From the cell containing the given text, extract its center point as [X, Y] coordinate. 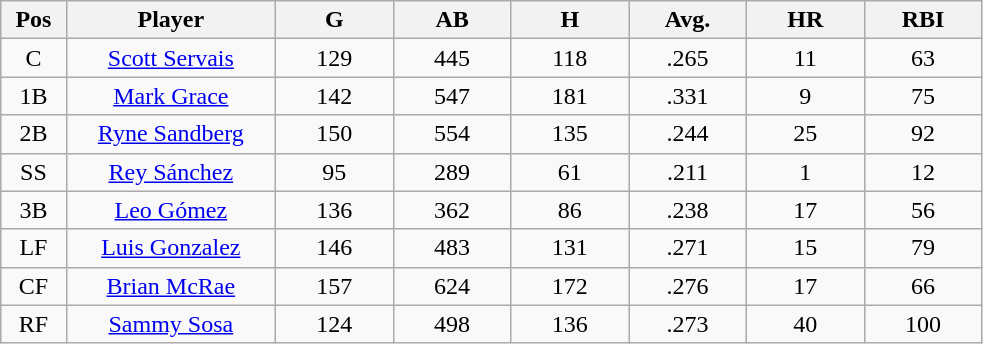
.211 [688, 172]
.265 [688, 58]
Ryne Sandberg [170, 134]
624 [452, 286]
25 [805, 134]
445 [452, 58]
66 [923, 286]
Pos [34, 20]
146 [334, 248]
142 [334, 96]
157 [334, 286]
.244 [688, 134]
9 [805, 96]
LF [34, 248]
RF [34, 324]
.276 [688, 286]
RBI [923, 20]
15 [805, 248]
.273 [688, 324]
CF [34, 286]
131 [570, 248]
79 [923, 248]
.238 [688, 210]
C [34, 58]
H [570, 20]
100 [923, 324]
1 [805, 172]
.331 [688, 96]
124 [334, 324]
Rey Sánchez [170, 172]
Leo Gómez [170, 210]
11 [805, 58]
Scott Servais [170, 58]
Mark Grace [170, 96]
56 [923, 210]
G [334, 20]
12 [923, 172]
.271 [688, 248]
150 [334, 134]
Player [170, 20]
95 [334, 172]
181 [570, 96]
289 [452, 172]
498 [452, 324]
40 [805, 324]
129 [334, 58]
Sammy Sosa [170, 324]
3B [34, 210]
483 [452, 248]
172 [570, 286]
547 [452, 96]
SS [34, 172]
Brian McRae [170, 286]
2B [34, 134]
AB [452, 20]
Luis Gonzalez [170, 248]
554 [452, 134]
Avg. [688, 20]
86 [570, 210]
135 [570, 134]
362 [452, 210]
118 [570, 58]
61 [570, 172]
1B [34, 96]
75 [923, 96]
92 [923, 134]
HR [805, 20]
63 [923, 58]
